Pinpoint the cell where the given text exists, returning its [X, Y] midpoint coordinate. 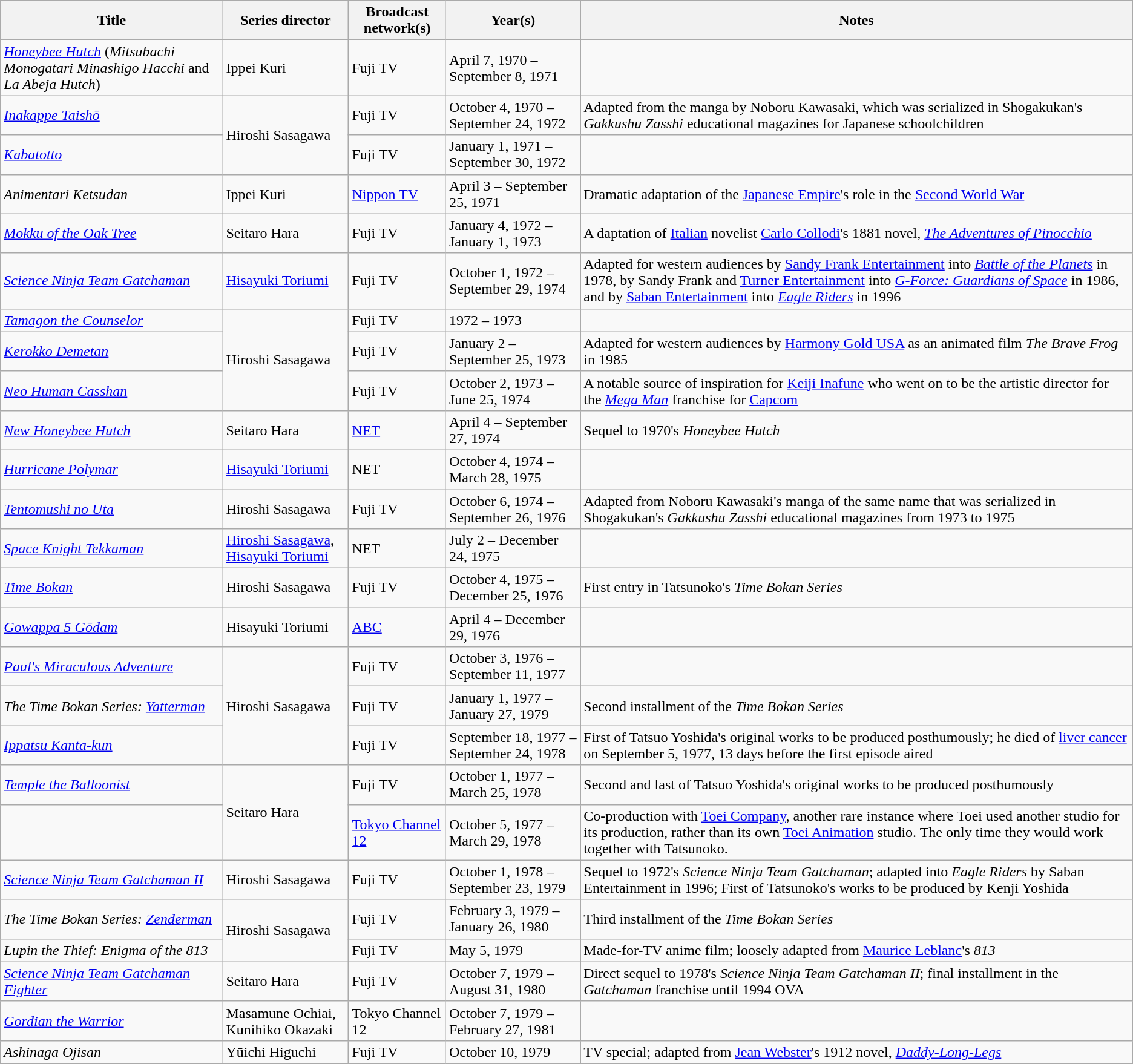
Direct sequel to 1978's Science Ninja Team Gatchaman II; final installment in the Gatchaman franchise until 1994 OVA [856, 982]
Honeybee Hutch (Mitsubachi Monogatari Minashigo Hacchi and La Abeja Hutch) [111, 68]
Neo Human Casshan [111, 391]
A daptation of Italian novelist Carlo Collodi's 1881 novel, The Adventures of Pinocchio [856, 234]
October 2, 1973 – June 25, 1974 [513, 391]
Gordian the Warrior [111, 1020]
July 2 – December 24, 1975 [513, 548]
Kerokko Demetan [111, 351]
Title [111, 21]
Second and last of Tatsuo Yoshida's original works to be produced posthumously [856, 784]
Dramatic adaptation of the Japanese Empire's role in the Second World War [856, 194]
January 1, 1977 – January 27, 1979 [513, 706]
Tamagon the Counselor [111, 320]
Nippon TV [397, 194]
Third installment of the Time Bokan Series [856, 919]
October 5, 1977 – March 29, 1978 [513, 832]
Second installment of the Time Bokan Series [856, 706]
Adapted from the manga by Noboru Kawasaki, which was serialized in Shogakukan's Gakkushu Zasshi educational magazines for Japanese schoolchildren [856, 115]
Ippatsu Kanta-kun [111, 746]
February 3, 1979 – January 26, 1980 [513, 919]
The Time Bokan Series: Yatterman [111, 706]
Hurricane Polymar [111, 470]
Kabatotto [111, 155]
Temple the Balloonist [111, 784]
Series director [286, 21]
January 2 – September 25, 1973 [513, 351]
October 1, 1978 – September 23, 1979 [513, 880]
Hiroshi Sasagawa, Hisayuki Toriumi [286, 548]
October 7, 1979 – February 27, 1981 [513, 1020]
Mokku of the Oak Tree [111, 234]
Notes [856, 21]
October 6, 1974 – September 26, 1976 [513, 508]
Science Ninja Team Gatchaman [111, 281]
New Honeybee Hutch [111, 430]
TV special; adapted from Jean Webster's 1912 novel, Daddy-Long-Legs [856, 1052]
October 7, 1979 – August 31, 1980 [513, 982]
October 1, 1972 – September 29, 1974 [513, 281]
Broadcast network(s) [397, 21]
October 3, 1976 – September 11, 1977 [513, 667]
Gowappa 5 Gōdam [111, 627]
October 10, 1979 [513, 1052]
Inakappe Taishō [111, 115]
Sequel to 1970's Honeybee Hutch [856, 430]
First entry in Tatsunoko's Time Bokan Series [856, 588]
April 3 – September 25, 1971 [513, 194]
May 5, 1979 [513, 950]
January 1, 1971 – September 30, 1972 [513, 155]
Adapted from Noboru Kawasaki's manga of the same name that was serialized in Shogakukan's Gakkushu Zasshi educational magazines from 1973 to 1975 [856, 508]
Animentari Ketsudan [111, 194]
Science Ninja Team Gatchaman II [111, 880]
October 4, 1970 – September 24, 1972 [513, 115]
January 4, 1972 – January 1, 1973 [513, 234]
ABC [397, 627]
1972 – 1973 [513, 320]
Year(s) [513, 21]
October 1, 1977 – March 25, 1978 [513, 784]
Masamune Ochiai, Kunihiko Okazaki [286, 1020]
Ashinaga Ojisan [111, 1052]
The Time Bokan Series: Zenderman [111, 919]
Lupin the Thief: Enigma of the 813 [111, 950]
Yūichi Higuchi [286, 1052]
April 4 – December 29, 1976 [513, 627]
April 7, 1970 – September 8, 1971 [513, 68]
Made-for-TV anime film; loosely adapted from Maurice Leblanc's 813 [856, 950]
Science Ninja Team Gatchaman Fighter [111, 982]
Tentomushi no Uta [111, 508]
September 18, 1977 – September 24, 1978 [513, 746]
A notable source of inspiration for Keiji Inafune who went on to be the artistic director for the Mega Man franchise for Capcom [856, 391]
Paul's Miraculous Adventure [111, 667]
October 4, 1974 – March 28, 1975 [513, 470]
Adapted for western audiences by Harmony Gold USA as an animated film The Brave Frog in 1985 [856, 351]
October 4, 1975 – December 25, 1976 [513, 588]
Time Bokan [111, 588]
April 4 – September 27, 1974 [513, 430]
Space Knight Tekkaman [111, 548]
